Extract the (x, y) coordinate from the center of the cell holding the provided text.  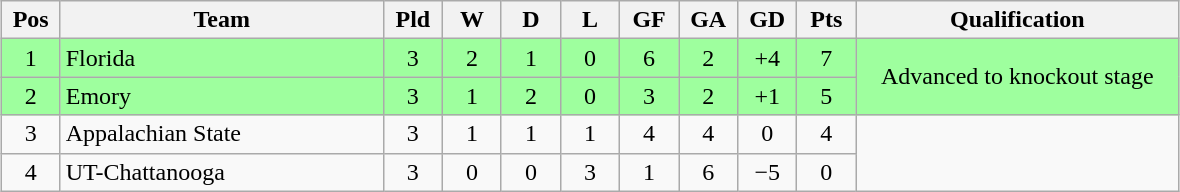
UT-Chattanooga (222, 172)
GD (768, 20)
+4 (768, 58)
Pld (412, 20)
W (472, 20)
Advanced to knockout stage (1018, 77)
Team (222, 20)
L (590, 20)
Appalachian State (222, 134)
Emory (222, 96)
Florida (222, 58)
5 (826, 96)
Pos (30, 20)
GF (650, 20)
Pts (826, 20)
−5 (768, 172)
Qualification (1018, 20)
D (530, 20)
+1 (768, 96)
GA (708, 20)
7 (826, 58)
